Scan for the cell matching the given text and deliver its (X, Y) coordinate at center. 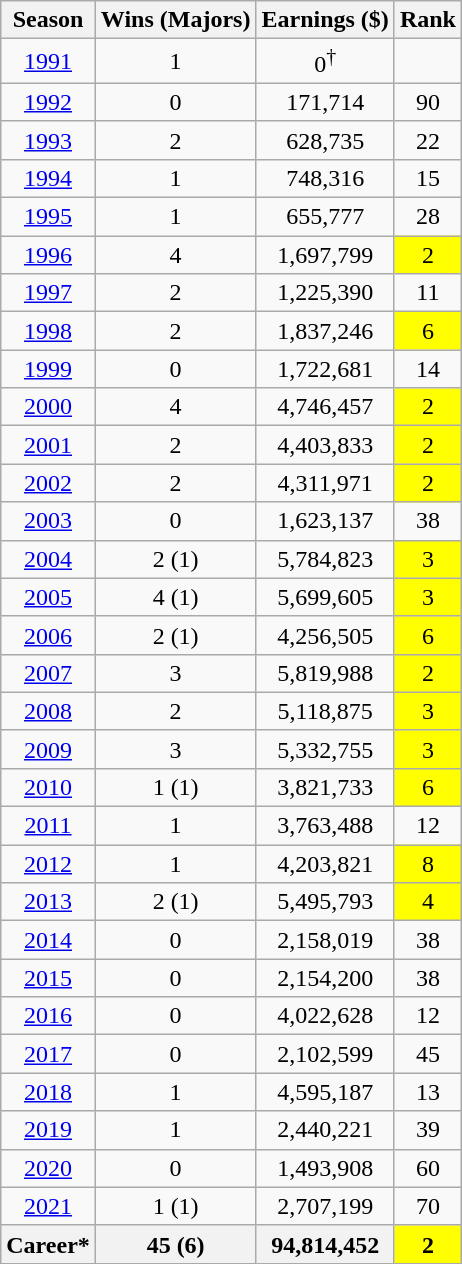
45 (6) (176, 1244)
4,403,833 (325, 445)
5,699,605 (325, 597)
1991 (48, 62)
45 (428, 1054)
2,707,199 (325, 1206)
1997 (48, 293)
28 (428, 217)
5,495,793 (325, 902)
5,118,875 (325, 711)
11 (428, 293)
Wins (Majors) (176, 20)
60 (428, 1168)
1994 (48, 178)
2020 (48, 1168)
4,256,505 (325, 635)
2001 (48, 445)
2017 (48, 1054)
2014 (48, 940)
2015 (48, 978)
1,493,908 (325, 1168)
2007 (48, 673)
4,595,187 (325, 1092)
14 (428, 369)
0† (325, 62)
171,714 (325, 102)
4,022,628 (325, 1016)
2008 (48, 711)
1,225,390 (325, 293)
2018 (48, 1092)
2002 (48, 483)
1999 (48, 369)
1998 (48, 331)
5,784,823 (325, 559)
1992 (48, 102)
2009 (48, 749)
3,821,733 (325, 787)
2,102,599 (325, 1054)
13 (428, 1092)
2021 (48, 1206)
90 (428, 102)
94,814,452 (325, 1244)
2003 (48, 521)
3,763,488 (325, 826)
4,746,457 (325, 407)
4,311,971 (325, 483)
Career* (48, 1244)
8 (428, 864)
2019 (48, 1130)
1993 (48, 140)
2016 (48, 1016)
2005 (48, 597)
5,819,988 (325, 673)
2,154,200 (325, 978)
2,158,019 (325, 940)
Rank (428, 20)
2011 (48, 826)
628,735 (325, 140)
4,203,821 (325, 864)
2010 (48, 787)
39 (428, 1130)
1,623,137 (325, 521)
Earnings ($) (325, 20)
2,440,221 (325, 1130)
1996 (48, 255)
2006 (48, 635)
2000 (48, 407)
1,722,681 (325, 369)
1,837,246 (325, 331)
70 (428, 1206)
22 (428, 140)
4 (1) (176, 597)
15 (428, 178)
655,777 (325, 217)
Season (48, 20)
1,697,799 (325, 255)
5,332,755 (325, 749)
2004 (48, 559)
2012 (48, 864)
1995 (48, 217)
748,316 (325, 178)
2013 (48, 902)
